Pinpoint the cell where the given text exists, returning its [x, y] midpoint coordinate. 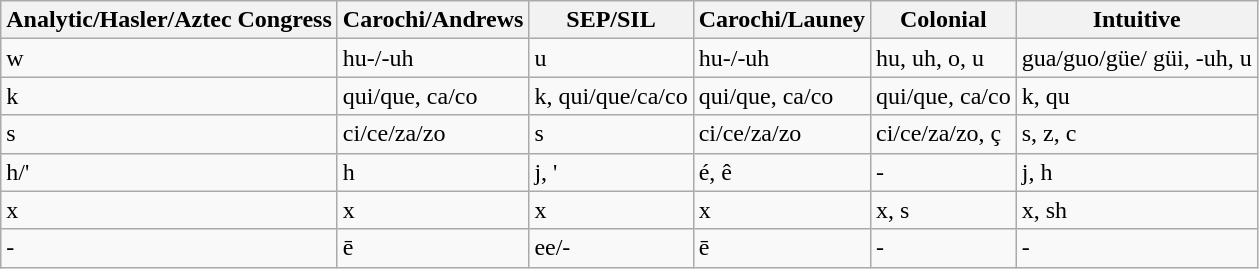
Carochi/Launey [782, 20]
Carochi/Andrews [433, 20]
ee/- [611, 248]
k, qui/que/ca/co [611, 96]
j, h [1136, 172]
h [433, 172]
u [611, 58]
é, ê [782, 172]
ci/ce/za/zo, ç [943, 134]
k, qu [1136, 96]
s, z, c [1136, 134]
hu, uh, o, u [943, 58]
x, s [943, 210]
Colonial [943, 20]
SEP/SIL [611, 20]
k [170, 96]
w [170, 58]
Analytic/Hasler/Aztec Congress [170, 20]
x, sh [1136, 210]
j, ' [611, 172]
h/' [170, 172]
gua/guo/güe/ güi, -uh, u [1136, 58]
Intuitive [1136, 20]
